Find where the given text appears and provide that cell's center as (X, Y) coordinate. 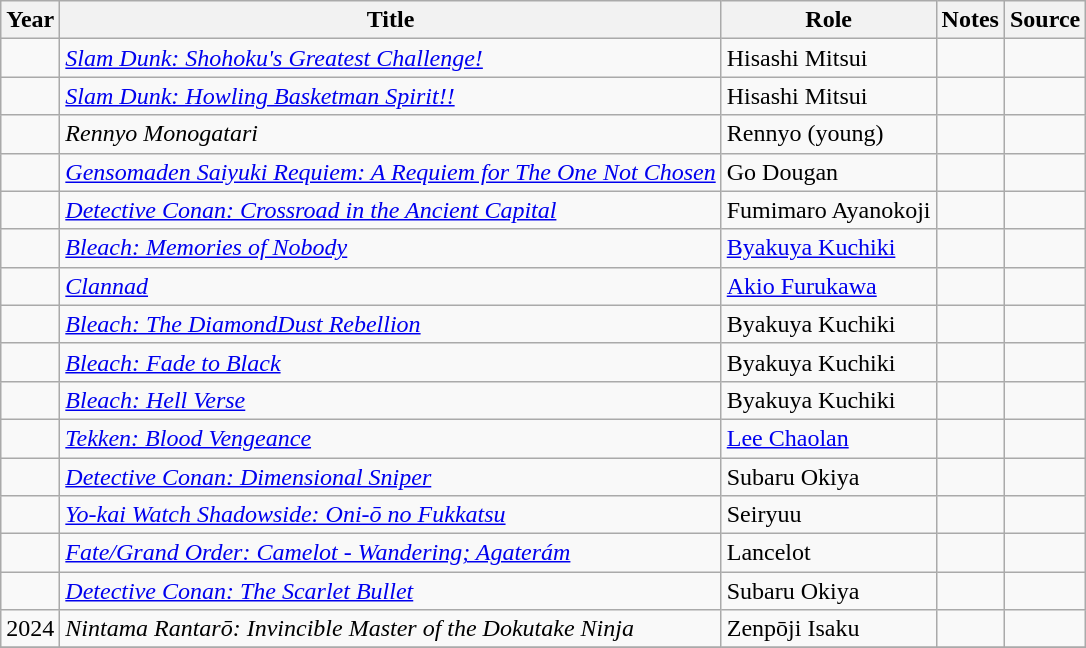
Rennyo Monogatari (390, 134)
Seiryuu (828, 515)
Slam Dunk: Shohoku's Greatest Challenge! (390, 58)
Detective Conan: Crossroad in the Ancient Capital (390, 210)
Bleach: Memories of Nobody (390, 248)
2024 (30, 629)
Nintama Rantarō: Invincible Master of the Dokutake Ninja (390, 629)
Yo-kai Watch Shadowside: Oni-ō no Fukkatsu (390, 515)
Tekken: Blood Vengeance (390, 438)
Gensomaden Saiyuki Requiem: A Requiem for The One Not Chosen (390, 172)
Fate/Grand Order: Camelot - Wandering; Agaterám (390, 553)
Role (828, 20)
Lancelot (828, 553)
Year (30, 20)
Source (1044, 20)
Lee Chaolan (828, 438)
Bleach: The DiamondDust Rebellion (390, 324)
Akio Furukawa (828, 286)
Bleach: Hell Verse (390, 400)
Clannad (390, 286)
Fumimaro Ayanokoji (828, 210)
Title (390, 20)
Detective Conan: The Scarlet Bullet (390, 591)
Bleach: Fade to Black (390, 362)
Notes (970, 20)
Go Dougan (828, 172)
Detective Conan: Dimensional Sniper (390, 477)
Slam Dunk: Howling Basketman Spirit!! (390, 96)
Rennyo (young) (828, 134)
Zenpōji Isaku (828, 629)
